Return [X, Y] of the center of cell containing provided text 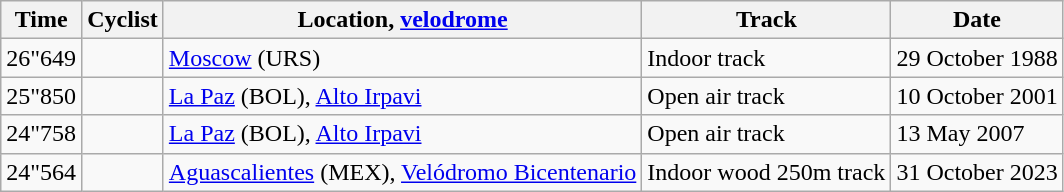
Location, velodrome [402, 20]
26"649 [42, 58]
Date [977, 20]
Cyclist [123, 20]
Aguascalientes (MEX), Velódromo Bicentenario [402, 172]
Indoor track [766, 58]
24"564 [42, 172]
Indoor wood 250m track [766, 172]
31 October 2023 [977, 172]
Moscow (URS) [402, 58]
25"850 [42, 96]
Time [42, 20]
24"758 [42, 134]
13 May 2007 [977, 134]
29 October 1988 [977, 58]
Track [766, 20]
10 October 2001 [977, 96]
